Search for the cell housing the specified text and yield its [X, Y] center coordinate. 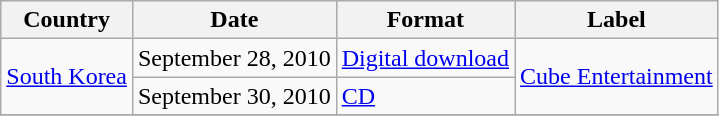
Label [617, 20]
Country [67, 20]
Digital download [425, 58]
Date [234, 20]
Format [425, 20]
September 28, 2010 [234, 58]
South Korea [67, 77]
CD [425, 96]
Cube Entertainment [617, 77]
September 30, 2010 [234, 96]
